Detect which cell encompasses the target text, then output its (X, Y) center coordinate. 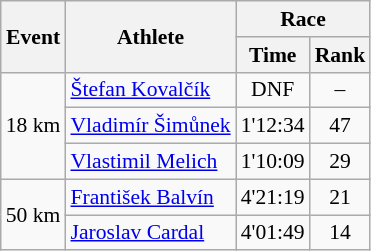
1'10:09 (273, 162)
18 km (34, 126)
14 (340, 233)
29 (340, 162)
Race (304, 19)
Event (34, 36)
Štefan Kovalčík (150, 90)
50 km (34, 214)
František Balvín (150, 197)
Rank (340, 55)
Vlastimil Melich (150, 162)
DNF (273, 90)
– (340, 90)
Time (273, 55)
Jaroslav Cardal (150, 233)
4'21:19 (273, 197)
Athlete (150, 36)
21 (340, 197)
Vladimír Šimůnek (150, 126)
4'01:49 (273, 233)
47 (340, 126)
1'12:34 (273, 126)
